Capture the cell that displays the provided text and extract its [x, y] central coordinate. 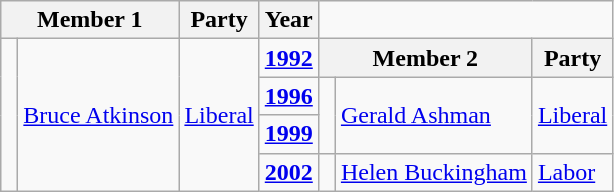
Member 1 [90, 20]
Bruce Atkinson [98, 115]
2002 [288, 172]
Member 2 [425, 58]
1999 [288, 134]
Gerald Ashman [434, 115]
1992 [288, 58]
1996 [288, 96]
Year [288, 20]
Labor [572, 172]
Helen Buckingham [434, 172]
